Return the (X, Y) coordinate for the center point of the cell that contains the specified text.  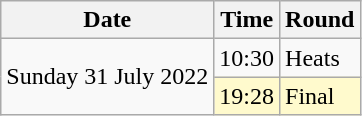
Final (320, 96)
Time (247, 20)
Heats (320, 58)
19:28 (247, 96)
Round (320, 20)
Date (108, 20)
10:30 (247, 58)
Sunday 31 July 2022 (108, 77)
